Extract the [x, y] coordinate from the center of the cell holding the provided text.  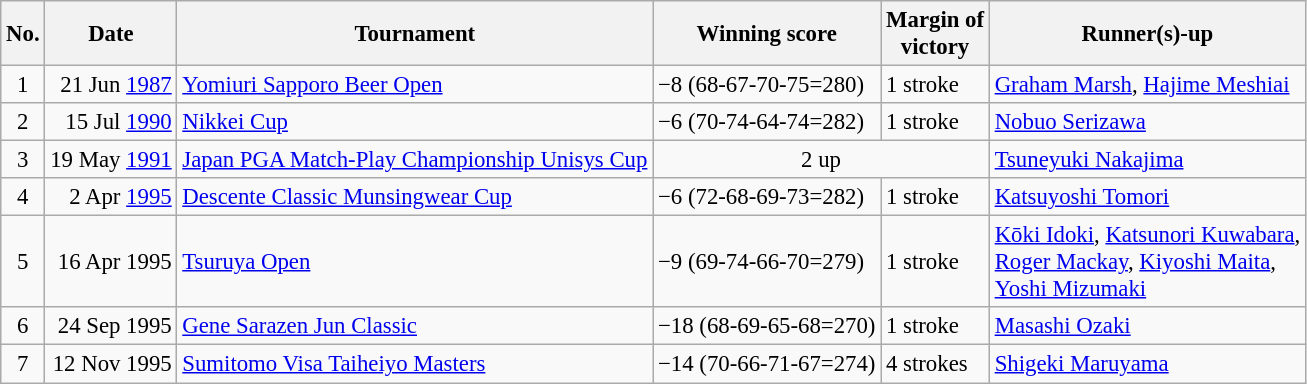
Margin ofvictory [936, 34]
3 [23, 160]
Kōki Idoki, Katsunori Kuwabara, Roger Mackay, Kiyoshi Maita, Yoshi Mizumaki [1147, 262]
2 up [822, 160]
Tournament [415, 34]
−14 (70-66-71-67=274) [767, 364]
5 [23, 262]
Masashi Ozaki [1147, 327]
2 Apr 1995 [111, 197]
Katsuyoshi Tomori [1147, 197]
Yomiuri Sapporo Beer Open [415, 85]
Nobuo Serizawa [1147, 122]
−9 (69-74-66-70=279) [767, 262]
Sumitomo Visa Taiheiyo Masters [415, 364]
Runner(s)-up [1147, 34]
Tsuneyuki Nakajima [1147, 160]
Descente Classic Munsingwear Cup [415, 197]
1 [23, 85]
−8 (68-67-70-75=280) [767, 85]
4 strokes [936, 364]
15 Jul 1990 [111, 122]
Date [111, 34]
No. [23, 34]
24 Sep 1995 [111, 327]
4 [23, 197]
Graham Marsh, Hajime Meshiai [1147, 85]
−6 (72-68-69-73=282) [767, 197]
−6 (70-74-64-74=282) [767, 122]
Shigeki Maruyama [1147, 364]
Tsuruya Open [415, 262]
Gene Sarazen Jun Classic [415, 327]
16 Apr 1995 [111, 262]
21 Jun 1987 [111, 85]
Nikkei Cup [415, 122]
Winning score [767, 34]
Japan PGA Match-Play Championship Unisys Cup [415, 160]
19 May 1991 [111, 160]
2 [23, 122]
12 Nov 1995 [111, 364]
−18 (68-69-65-68=270) [767, 327]
7 [23, 364]
6 [23, 327]
